Determine the (X, Y) coordinate at the center of the cell enclosing the given text.  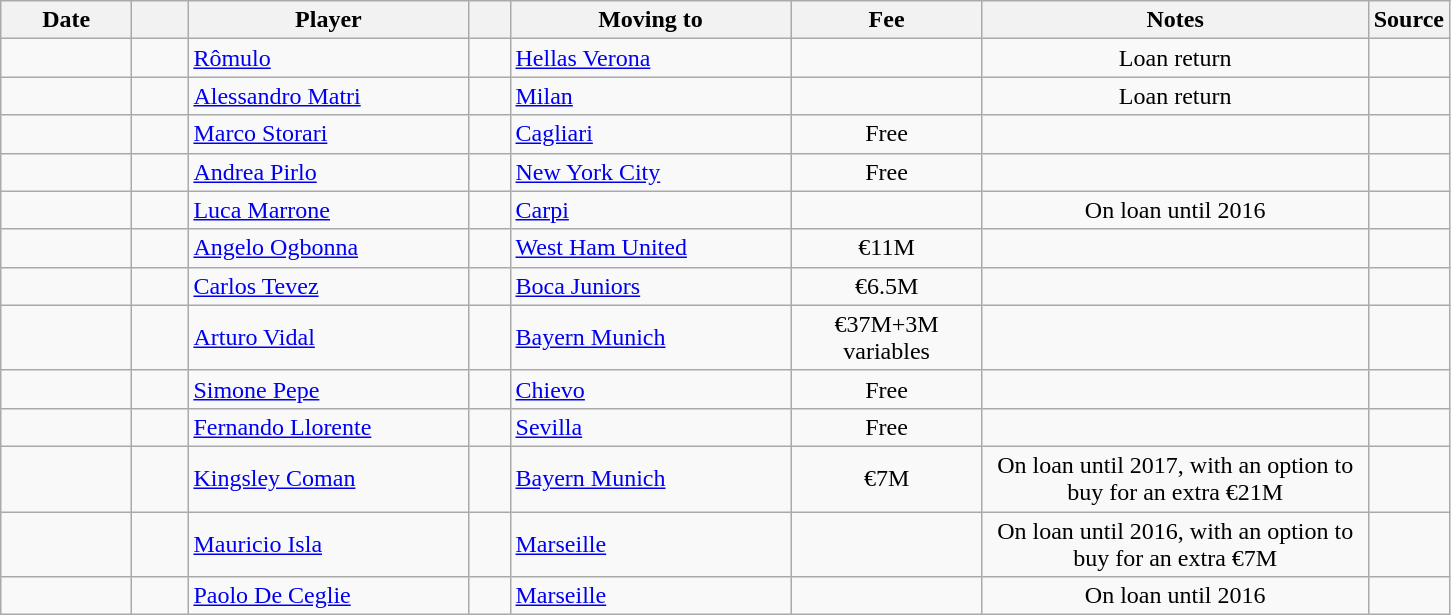
Andrea Pirlo (328, 172)
Alessandro Matri (328, 96)
Simone Pepe (328, 389)
Rômulo (328, 58)
Mauricio Isla (328, 544)
€6.5M (886, 286)
Paolo De Ceglie (328, 596)
Date (66, 20)
Sevilla (650, 427)
New York City (650, 172)
Carpi (650, 210)
Fernando Llorente (328, 427)
Marco Storari (328, 134)
Chievo (650, 389)
Cagliari (650, 134)
On loan until 2016, with an option to buy for an extra €7M (1175, 544)
Carlos Tevez (328, 286)
Moving to (650, 20)
€11M (886, 248)
Hellas Verona (650, 58)
On loan until 2017, with an option to buy for an extra €21M (1175, 478)
Fee (886, 20)
Milan (650, 96)
Boca Juniors (650, 286)
Notes (1175, 20)
Luca Marrone (328, 210)
Angelo Ogbonna (328, 248)
Arturo Vidal (328, 338)
€37M+3M variables (886, 338)
West Ham United (650, 248)
€7M (886, 478)
Kingsley Coman (328, 478)
Player (328, 20)
Source (1408, 20)
